Find where the given text appears and provide that cell's center as [X, Y] coordinate. 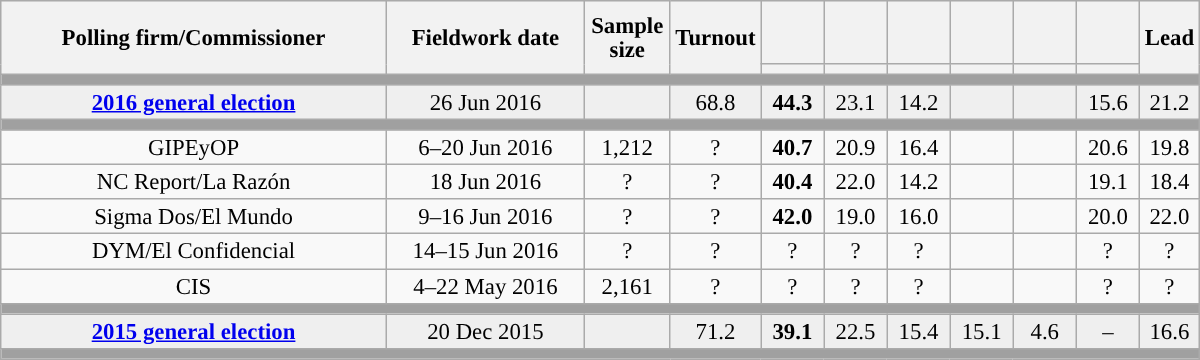
20.6 [1108, 148]
15.4 [918, 332]
21.2 [1169, 102]
DYM/El Confidencial [194, 252]
Turnout [716, 38]
Lead [1169, 38]
4.6 [1044, 332]
– [1108, 332]
Sigma Dos/El Mundo [194, 218]
4–22 May 2016 [485, 286]
15.6 [1108, 102]
14–15 Jun 2016 [485, 252]
22.5 [856, 332]
2016 general election [194, 102]
Fieldwork date [485, 38]
2,161 [627, 286]
18 Jun 2016 [485, 182]
19.1 [1108, 182]
Sample size [627, 38]
44.3 [792, 102]
39.1 [792, 332]
9–16 Jun 2016 [485, 218]
19.0 [856, 218]
23.1 [856, 102]
20.0 [1108, 218]
Polling firm/Commissioner [194, 38]
2015 general election [194, 332]
1,212 [627, 148]
42.0 [792, 218]
15.1 [982, 332]
GIPEyOP [194, 148]
16.6 [1169, 332]
68.8 [716, 102]
19.8 [1169, 148]
CIS [194, 286]
16.4 [918, 148]
6–20 Jun 2016 [485, 148]
16.0 [918, 218]
71.2 [716, 332]
40.4 [792, 182]
26 Jun 2016 [485, 102]
20.9 [856, 148]
20 Dec 2015 [485, 332]
18.4 [1169, 182]
NC Report/La Razón [194, 182]
40.7 [792, 148]
